Scan for the cell matching the given text and deliver its [x, y] coordinate at center. 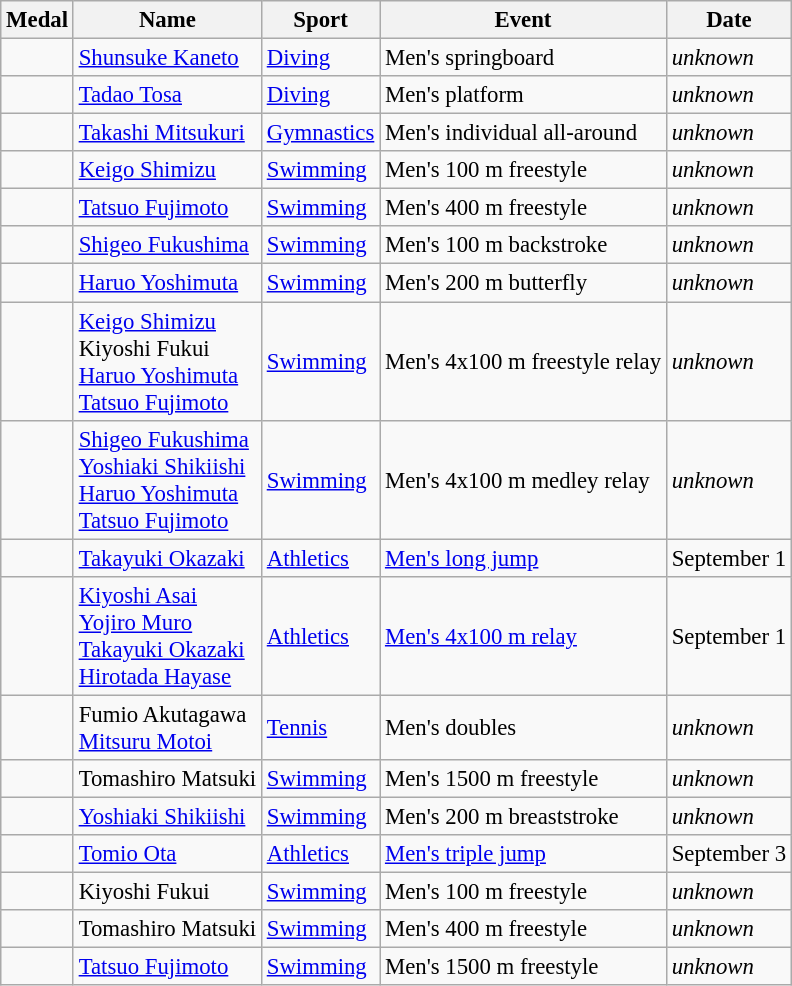
Tennis [320, 728]
Men's springboard [524, 58]
Event [524, 20]
Men's triple jump [524, 854]
Takashi Mitsukuri [167, 133]
Fumio AkutagawaMitsuru Motoi [167, 728]
Medal [38, 20]
Men's doubles [524, 728]
Men's 200 m butterfly [524, 283]
Men's platform [524, 95]
Name [167, 20]
Men's 200 m breaststroke [524, 816]
Kiyoshi Fukui [167, 891]
Men's 100 m backstroke [524, 245]
Shunsuke Kaneto [167, 58]
Sport [320, 20]
Yoshiaki Shikiishi [167, 816]
Takayuki Okazaki [167, 558]
Date [728, 20]
Tomio Ota [167, 854]
Men's 4x100 m freestyle relay [524, 362]
Tadao Tosa [167, 95]
Men's 4x100 m relay [524, 636]
Haruo Yoshimuta [167, 283]
September 3 [728, 854]
Shigeo FukushimaYoshiaki ShikiishiHaruo YoshimutaTatsuo Fujimoto [167, 480]
Men's 4x100 m medley relay [524, 480]
Kiyoshi AsaiYojiro MuroTakayuki OkazakiHirotada Hayase [167, 636]
Men's long jump [524, 558]
Gymnastics [320, 133]
Keigo ShimizuKiyoshi FukuiHaruo YoshimutaTatsuo Fujimoto [167, 362]
Men's individual all-around [524, 133]
Keigo Shimizu [167, 170]
Shigeo Fukushima [167, 245]
